Provide the [x, y] coordinate of the cell's center where the given text is located.  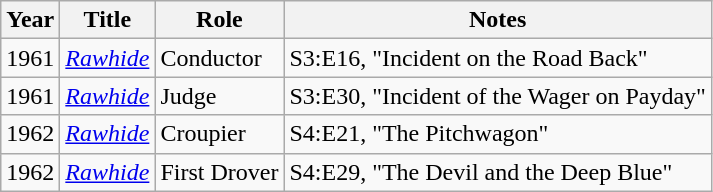
Title [108, 20]
Croupier [220, 134]
Judge [220, 96]
Year [30, 20]
Notes [498, 20]
Role [220, 20]
S3:E16, "Incident on the Road Back" [498, 58]
First Drover [220, 172]
S3:E30, "Incident of the Wager on Payday" [498, 96]
S4:E29, "The Devil and the Deep Blue" [498, 172]
S4:E21, "The Pitchwagon" [498, 134]
Conductor [220, 58]
